From the cell containing the given text, extract its center point as [x, y] coordinate. 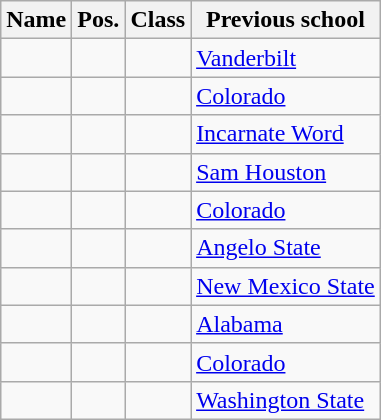
Sam Houston [286, 172]
Class [158, 20]
Incarnate Word [286, 134]
New Mexico State [286, 286]
Previous school [286, 20]
Washington State [286, 400]
Alabama [286, 324]
Pos. [98, 20]
Vanderbilt [286, 58]
Name [36, 20]
Angelo State [286, 248]
